Extract the [x, y] coordinate from the center of the cell holding the provided text.  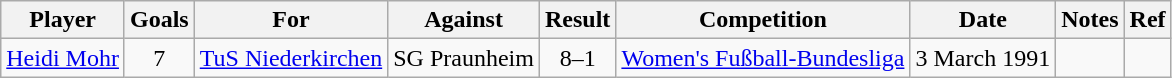
Ref [1148, 20]
Player [63, 20]
Competition [763, 20]
Result [577, 20]
Notes [1090, 20]
7 [159, 58]
For [291, 20]
TuS Niederkirchen [291, 58]
Date [983, 20]
Against [464, 20]
Goals [159, 20]
SG Praunheim [464, 58]
Women's Fußball-Bundesliga [763, 58]
3 March 1991 [983, 58]
8–1 [577, 58]
Heidi Mohr [63, 58]
